Find where the given text appears and provide that cell's center as [x, y] coordinate. 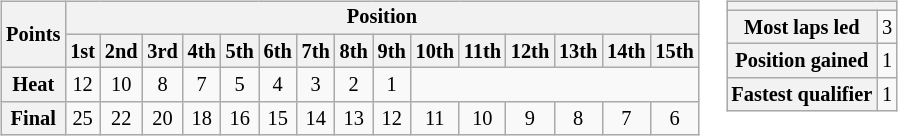
9th [392, 51]
Heat [33, 85]
5th [240, 51]
3rd [162, 51]
4th [202, 51]
11th [482, 51]
6 [674, 119]
1st [82, 51]
Position [382, 18]
Position gained [802, 61]
20 [162, 119]
18 [202, 119]
15 [278, 119]
Final [33, 119]
5 [240, 85]
13 [354, 119]
8th [354, 51]
12th [530, 51]
Points [33, 34]
2nd [122, 51]
14th [626, 51]
10th [435, 51]
7th [316, 51]
25 [82, 119]
15th [674, 51]
Fastest qualifier [802, 95]
11 [435, 119]
14 [316, 119]
16 [240, 119]
22 [122, 119]
9 [530, 119]
4 [278, 85]
2 [354, 85]
Most laps led [802, 27]
13th [578, 51]
6th [278, 51]
